Search for the cell housing the specified text and yield its [X, Y] center coordinate. 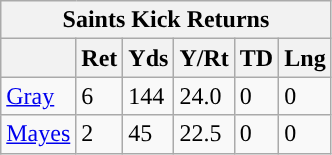
24.0 [204, 96]
Yds [148, 58]
45 [148, 134]
Ret [100, 58]
6 [100, 96]
Y/Rt [204, 58]
22.5 [204, 134]
TD [256, 58]
144 [148, 96]
Lng [305, 58]
2 [100, 134]
Mayes [38, 134]
Saints Kick Returns [166, 20]
Gray [38, 96]
